Determine the [X, Y] coordinate at the center of the cell enclosing the given text.  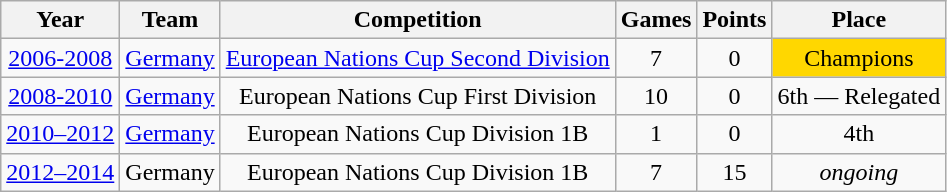
European Nations Cup First Division [418, 96]
European Nations Cup Second Division [418, 58]
1 [656, 134]
10 [656, 96]
2008-2010 [60, 96]
Team [170, 20]
2012–2014 [60, 172]
Points [734, 20]
4th [859, 134]
15 [734, 172]
Champions [859, 58]
Place [859, 20]
2006-2008 [60, 58]
Games [656, 20]
Competition [418, 20]
6th — Relegated [859, 96]
Year [60, 20]
ongoing [859, 172]
2010–2012 [60, 134]
